From the cell containing the given text, extract its center point as [X, Y] coordinate. 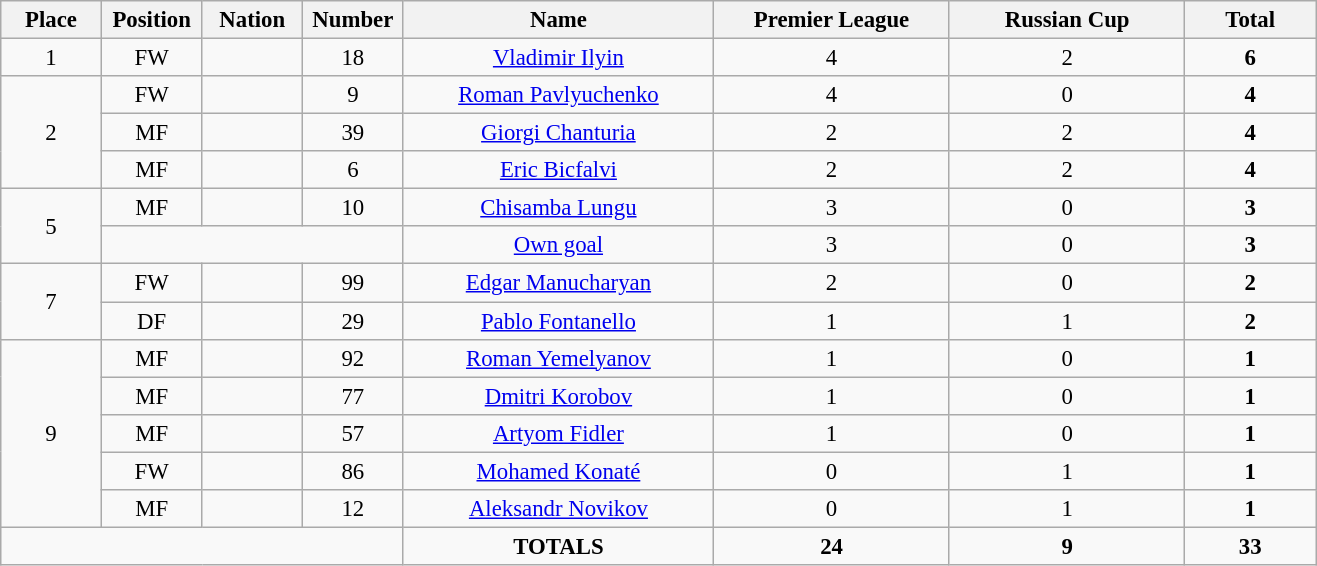
10 [354, 208]
Roman Yemelyanov [558, 358]
33 [1250, 546]
Aleksandr Novikov [558, 509]
DF [152, 321]
29 [354, 321]
Name [558, 20]
77 [354, 396]
Pablo Fontanello [558, 321]
Premier League [832, 20]
Number [354, 20]
5 [52, 226]
Mohamed Konaté [558, 471]
Total [1250, 20]
Nation [252, 20]
Place [52, 20]
86 [354, 471]
24 [832, 546]
Dmitri Korobov [558, 396]
TOTALS [558, 546]
7 [52, 302]
Roman Pavlyuchenko [558, 95]
99 [354, 283]
Artyom Fidler [558, 433]
Chisamba Lungu [558, 208]
Position [152, 20]
Giorgi Chanturia [558, 133]
39 [354, 133]
Edgar Manucharyan [558, 283]
Eric Bicfalvi [558, 170]
12 [354, 509]
92 [354, 358]
Vladimir Ilyin [558, 58]
Russian Cup [1067, 20]
18 [354, 58]
57 [354, 433]
Own goal [558, 245]
